Provide the [X, Y] coordinate of the cell's center where the given text is located.  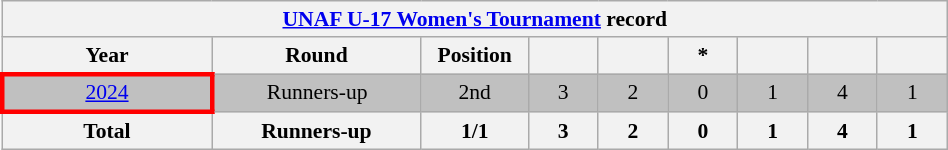
Round [316, 56]
1/1 [474, 132]
2024 [106, 94]
2nd [474, 94]
* [703, 56]
Total [106, 132]
Position [474, 56]
Year [106, 56]
UNAF U-17 Women's Tournament record [474, 19]
